Identify which cell holds the provided text, then report its [x, y] central coordinate. 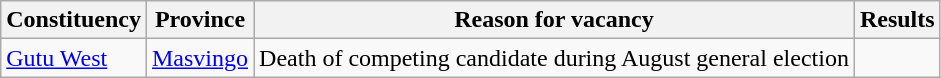
Gutu West [74, 58]
Masvingo [200, 58]
Reason for vacancy [554, 20]
Death of competing candidate during August general election [554, 58]
Constituency [74, 20]
Province [200, 20]
Results [897, 20]
